Return the [x, y] coordinate for the center point of the cell that contains the specified text.  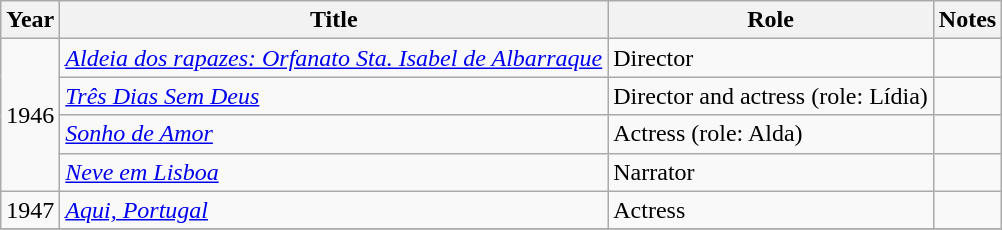
Director and actress (role: Lídia) [771, 96]
Sonho de Amor [334, 134]
Três Dias Sem Deus [334, 96]
Title [334, 20]
1947 [30, 210]
1946 [30, 115]
Year [30, 20]
Notes [967, 20]
Aldeia dos rapazes: Orfanato Sta. Isabel de Albarraque [334, 58]
Narrator [771, 172]
Actress (role: Alda) [771, 134]
Aqui, Portugal [334, 210]
Role [771, 20]
Neve em Lisboa [334, 172]
Director [771, 58]
Actress [771, 210]
